Return (X, Y) of the center of cell containing provided text 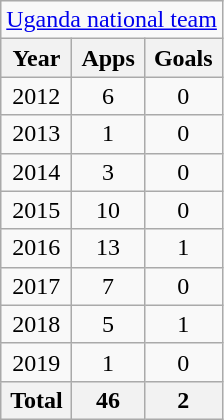
3 (108, 172)
Uganda national team (112, 20)
Goals (183, 58)
2014 (36, 172)
Year (36, 58)
6 (108, 96)
2016 (36, 248)
2018 (36, 324)
Total (36, 400)
2019 (36, 362)
2017 (36, 286)
13 (108, 248)
7 (108, 286)
Apps (108, 58)
5 (108, 324)
2012 (36, 96)
46 (108, 400)
10 (108, 210)
2015 (36, 210)
2013 (36, 134)
2 (183, 400)
